Detect which cell encompasses the target text, then output its [X, Y] center coordinate. 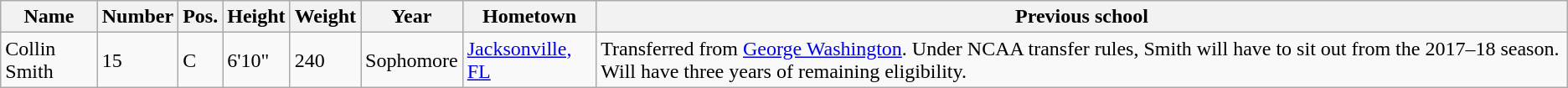
Pos. [201, 17]
C [201, 60]
Year [411, 17]
Jacksonville, FL [529, 60]
Number [137, 17]
Sophomore [411, 60]
Hometown [529, 17]
240 [325, 60]
15 [137, 60]
Collin Smith [49, 60]
Weight [325, 17]
6'10" [256, 60]
Name [49, 17]
Height [256, 17]
Previous school [1082, 17]
